For the text-containing cell, return its midpoint in [X, Y] coordinate format. 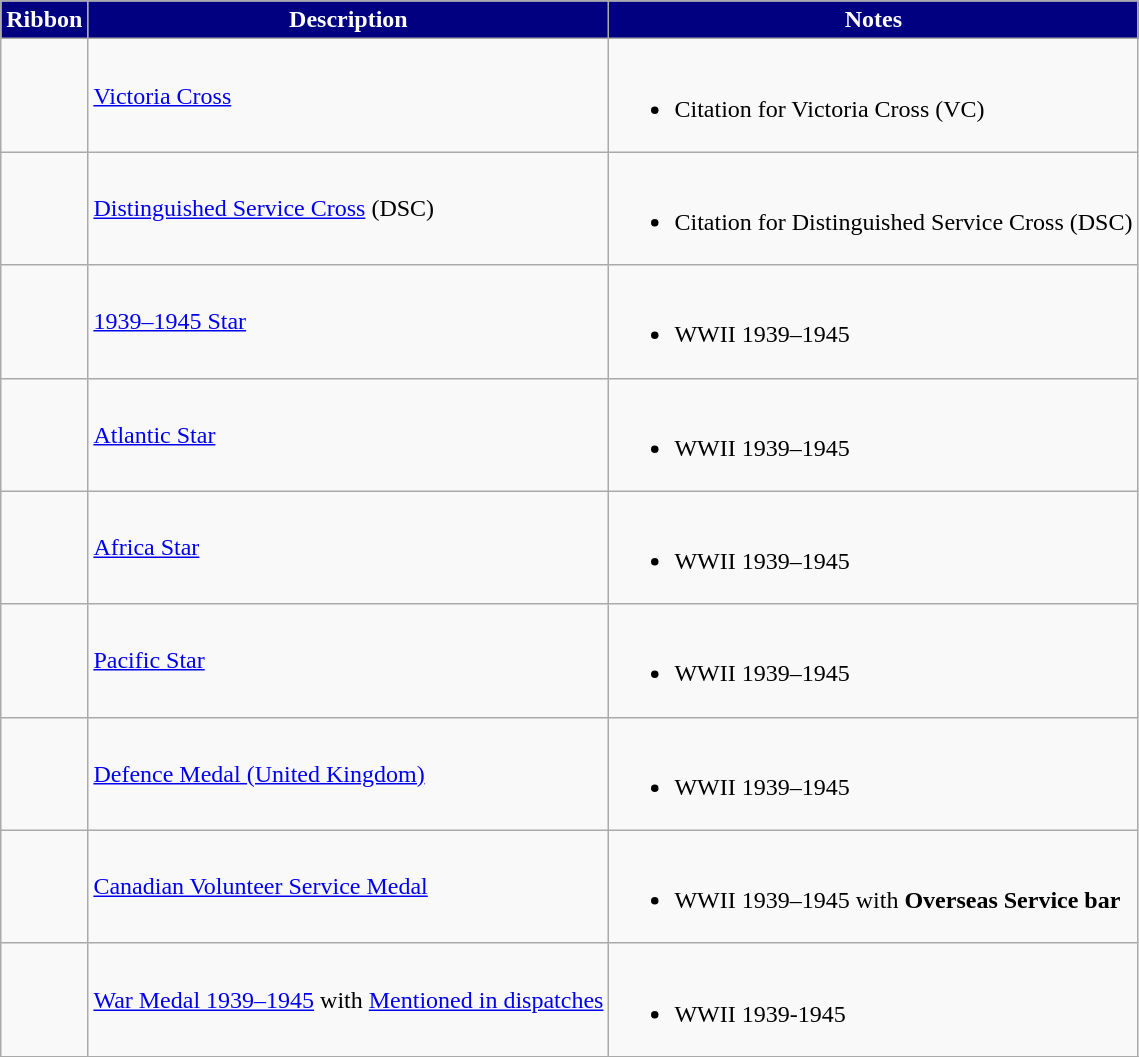
Africa Star [348, 548]
WWII 1939–1945 with Overseas Service bar [874, 886]
WWII 1939-1945 [874, 1000]
Distinguished Service Cross (DSC) [348, 208]
Pacific Star [348, 660]
Victoria Cross [348, 96]
Notes [874, 20]
Citation for Victoria Cross (VC) [874, 96]
Defence Medal (United Kingdom) [348, 774]
Atlantic Star [348, 434]
Canadian Volunteer Service Medal [348, 886]
1939–1945 Star [348, 322]
Ribbon [44, 20]
Citation for Distinguished Service Cross (DSC) [874, 208]
War Medal 1939–1945 with Mentioned in dispatches [348, 1000]
Description [348, 20]
